Pinpoint the cell where the given text exists, returning its (X, Y) midpoint coordinate. 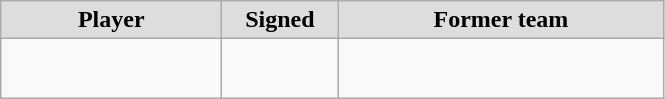
Former team (501, 20)
Signed (280, 20)
Player (112, 20)
